Return [x, y] of the center of cell containing provided text 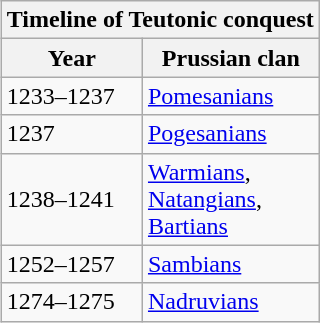
Prussian clan [230, 58]
Sambians [230, 264]
1274–1275 [72, 302]
Warmians, Natangians, Bartians [230, 199]
Pogesanians [230, 134]
Nadruvians [230, 302]
1233–1237 [72, 96]
Year [72, 58]
Timeline of Teutonic conquest [160, 20]
1252–1257 [72, 264]
Pomesanians [230, 96]
1237 [72, 134]
1238–1241 [72, 199]
